Output the (X, Y) coordinate of the center of the cell containing the given text.  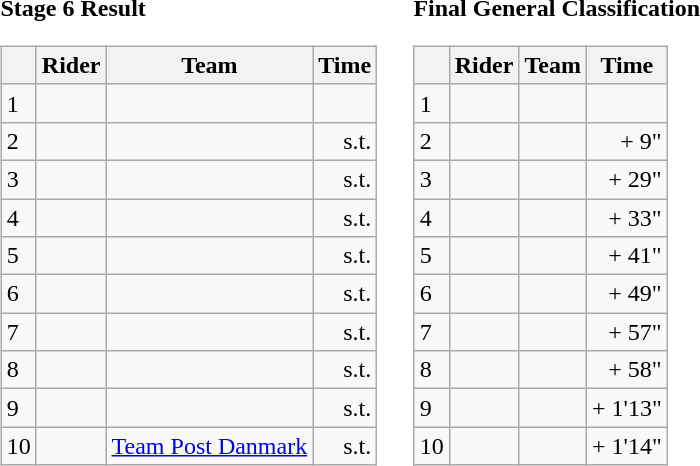
+ 49" (626, 294)
+ 57" (626, 332)
Team Post Danmark (210, 446)
+ 1'14" (626, 446)
+ 29" (626, 179)
+ 41" (626, 256)
+ 9" (626, 141)
+ 1'13" (626, 408)
+ 33" (626, 217)
+ 58" (626, 370)
